Find where the given text appears and provide that cell's center as [x, y] coordinate. 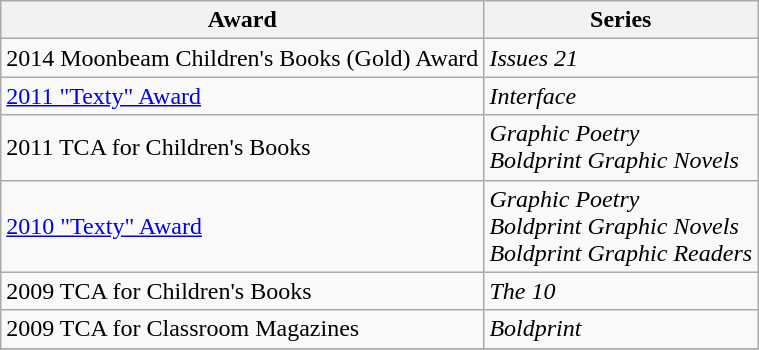
2014 Moonbeam Children's Books (Gold) Award [242, 58]
2009 TCA for Children's Books [242, 291]
2011 "Texty" Award [242, 96]
Issues 21 [621, 58]
Boldprint [621, 329]
Award [242, 20]
Series [621, 20]
The 10 [621, 291]
2009 TCA for Classroom Magazines [242, 329]
Graphic Poetry Boldprint Graphic Novels Boldprint Graphic Readers [621, 226]
2011 TCA for Children's Books [242, 148]
Graphic Poetry Boldprint Graphic Novels [621, 148]
Interface [621, 96]
2010 "Texty" Award [242, 226]
